Output the (x, y) coordinate of the center of the cell containing the given text.  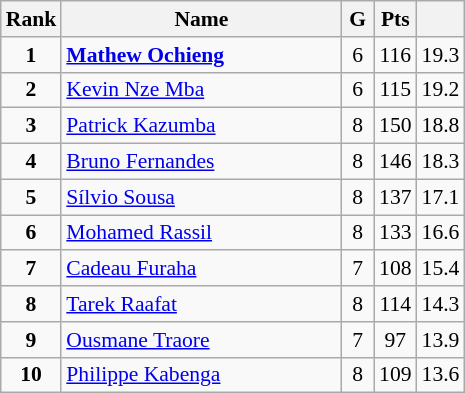
Mathew Ochieng (201, 55)
10 (32, 375)
150 (396, 126)
Tarek Raafat (201, 304)
108 (396, 269)
137 (396, 197)
19.2 (441, 90)
G (358, 19)
Bruno Fernandes (201, 162)
97 (396, 340)
18.3 (441, 162)
13.9 (441, 340)
Kevin Nze Mba (201, 90)
16.6 (441, 233)
15.4 (441, 269)
19.3 (441, 55)
9 (32, 340)
116 (396, 55)
Patrick Kazumba (201, 126)
5 (32, 197)
1 (32, 55)
Pts (396, 19)
Cadeau Furaha (201, 269)
Mohamed Rassil (201, 233)
Ousmane Traore (201, 340)
3 (32, 126)
109 (396, 375)
18.8 (441, 126)
4 (32, 162)
146 (396, 162)
133 (396, 233)
Philippe Kabenga (201, 375)
Sílvio Sousa (201, 197)
Name (201, 19)
2 (32, 90)
17.1 (441, 197)
13.6 (441, 375)
114 (396, 304)
Rank (32, 19)
14.3 (441, 304)
115 (396, 90)
